Determine the [X, Y] coordinate at the center of the cell enclosing the given text.  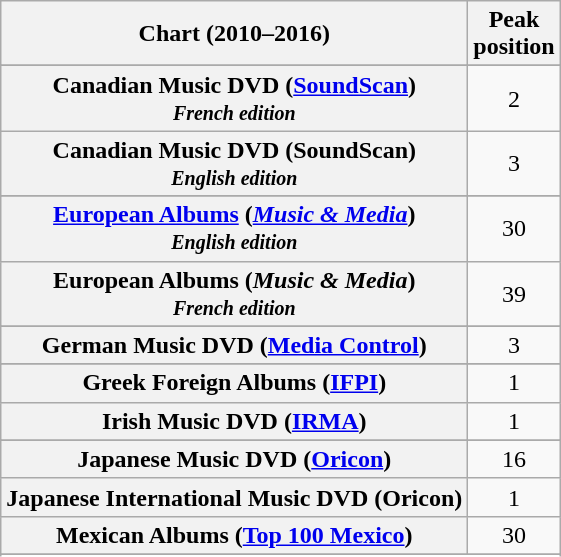
Japanese Music DVD (Oricon) [234, 459]
Greek Foreign Albums (IFPI) [234, 383]
Chart (2010–2016) [234, 34]
Japanese International Music DVD (Oricon) [234, 497]
Canadian Music DVD (SoundScan)English edition [234, 164]
Canadian Music DVD (SoundScan)French edition [234, 98]
2 [514, 98]
16 [514, 459]
Mexican Albums (Top 100 Mexico) [234, 535]
European Albums (Music & Media)French edition [234, 294]
Irish Music DVD (IRMA) [234, 421]
39 [514, 294]
Peakposition [514, 34]
European Albums (Music & Media)English edition [234, 228]
German Music DVD (Media Control) [234, 345]
